Locate the cell with the specified text and output its [x, y] center coordinate. 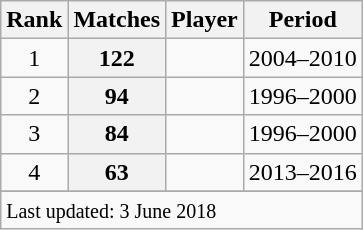
Rank [34, 20]
84 [117, 134]
Last updated: 3 June 2018 [182, 210]
2013–2016 [302, 172]
63 [117, 172]
1 [34, 58]
122 [117, 58]
94 [117, 96]
Matches [117, 20]
3 [34, 134]
4 [34, 172]
Player [205, 20]
2 [34, 96]
2004–2010 [302, 58]
Period [302, 20]
